Output the (x, y) coordinate of the center of the cell containing the given text.  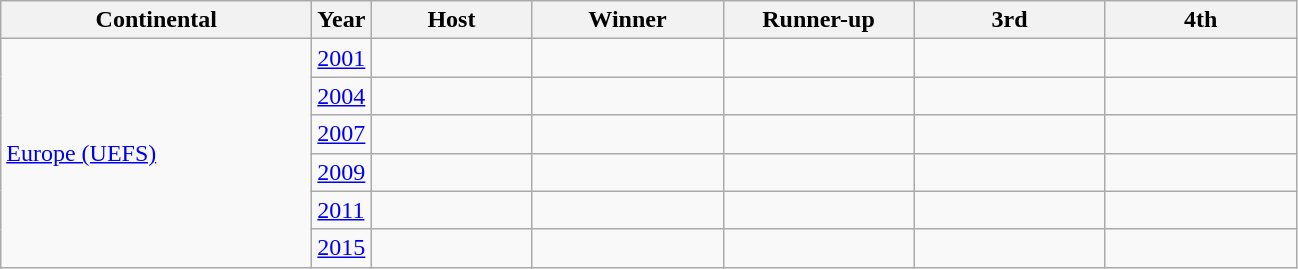
Runner-up (818, 20)
Winner (628, 20)
2015 (342, 248)
3rd (1010, 20)
2011 (342, 210)
Host (452, 20)
4th (1200, 20)
2007 (342, 134)
2004 (342, 96)
Europe (UEFS) (156, 153)
2001 (342, 58)
Continental (156, 20)
2009 (342, 172)
Year (342, 20)
